Determine the (x, y) coordinate at the center of the cell enclosing the given text.  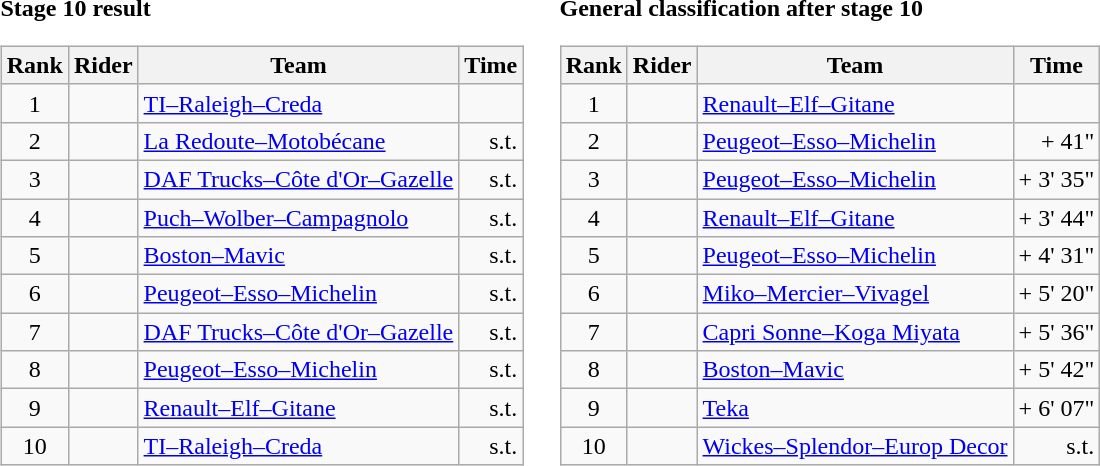
Puch–Wolber–Campagnolo (298, 217)
+ 41" (1056, 141)
Teka (855, 408)
Wickes–Splendor–Europ Decor (855, 446)
+ 5' 42" (1056, 370)
+ 5' 36" (1056, 332)
+ 4' 31" (1056, 256)
+ 5' 20" (1056, 294)
La Redoute–Motobécane (298, 141)
Capri Sonne–Koga Miyata (855, 332)
+ 6' 07" (1056, 408)
+ 3' 35" (1056, 179)
Miko–Mercier–Vivagel (855, 294)
+ 3' 44" (1056, 217)
